Search for the cell housing the specified text and yield its [x, y] center coordinate. 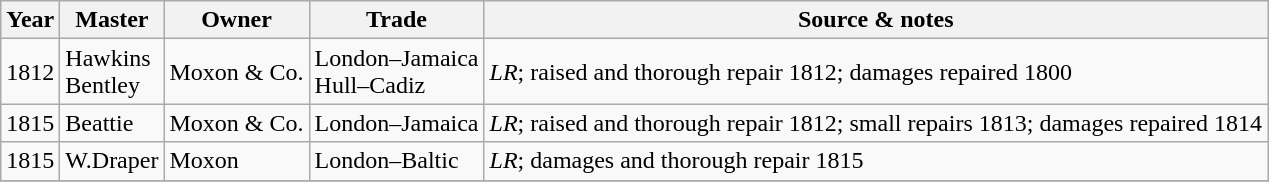
Moxon [236, 161]
LR; raised and thorough repair 1812; damages repaired 1800 [876, 72]
London–Baltic [396, 161]
Source & notes [876, 20]
HawkinsBentley [112, 72]
W.Draper [112, 161]
London–Jamaica [396, 123]
Beattie [112, 123]
1812 [30, 72]
LR; damages and thorough repair 1815 [876, 161]
Owner [236, 20]
London–JamaicaHull–Cadiz [396, 72]
Trade [396, 20]
Master [112, 20]
Year [30, 20]
LR; raised and thorough repair 1812; small repairs 1813; damages repaired 1814 [876, 123]
